Return (x, y) of the center of cell containing provided text 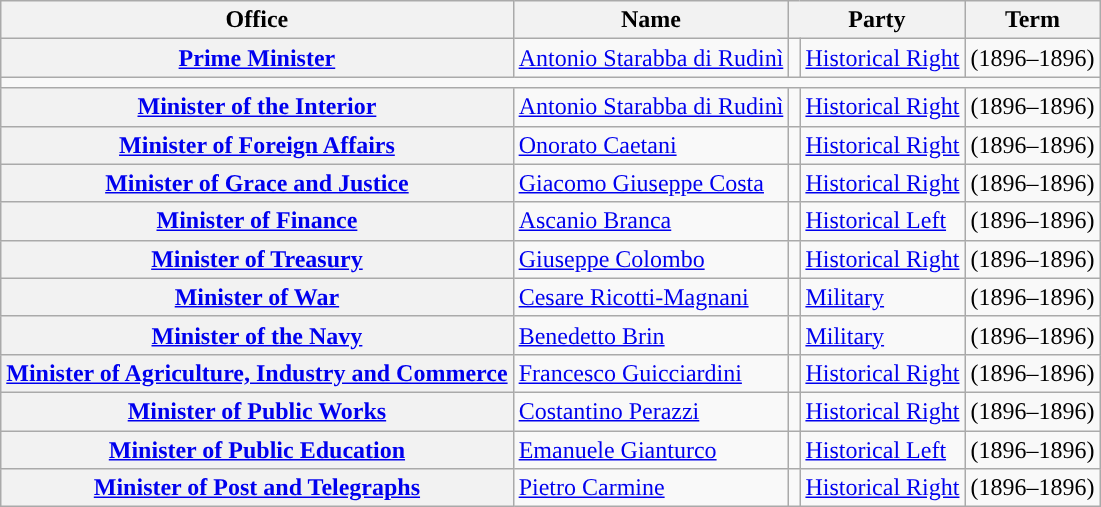
Minister of Agriculture, Industry and Commerce (257, 373)
Minister of Public Education (257, 449)
Minister of Post and Telegraphs (257, 488)
Benedetto Brin (651, 335)
Minister of Treasury (257, 259)
Prime Minister (257, 58)
Giuseppe Colombo (651, 259)
Minister of Foreign Affairs (257, 145)
Emanuele Gianturco (651, 449)
Pietro Carmine (651, 488)
Minister of War (257, 297)
Francesco Guicciardini (651, 373)
Cesare Ricotti-Magnani (651, 297)
Minister of Finance (257, 221)
Onorato Caetani (651, 145)
Party (877, 20)
Minister of the Navy (257, 335)
Costantino Perazzi (651, 411)
Minister of Public Works (257, 411)
Term (1032, 20)
Minister of the Interior (257, 107)
Office (257, 20)
Giacomo Giuseppe Costa (651, 183)
Ascanio Branca (651, 221)
Minister of Grace and Justice (257, 183)
Name (651, 20)
